Return the (X, Y) coordinate for the center point of the cell that contains the specified text.  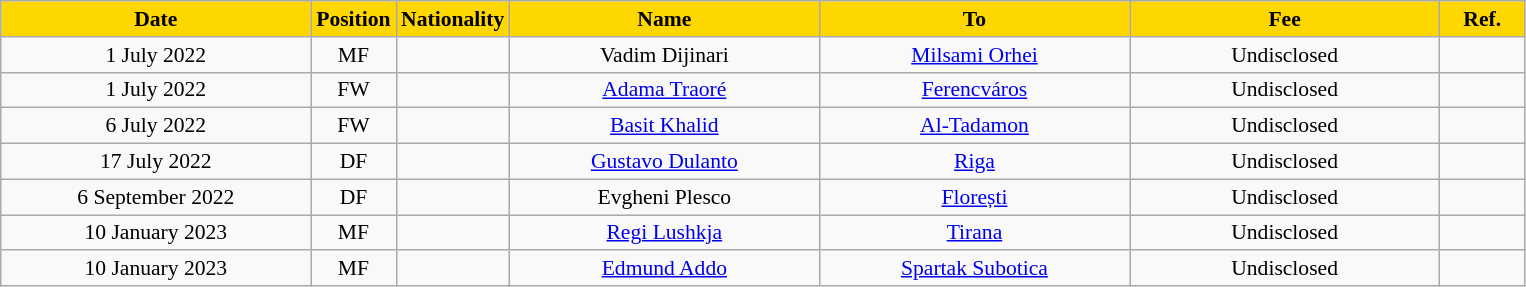
Gustavo Dulanto (664, 162)
17 July 2022 (156, 162)
Regi Lushkja (664, 233)
Ferencváros (974, 90)
Basit Khalid (664, 126)
Name (664, 19)
Vadim Dijinari (664, 55)
To (974, 19)
Position (354, 19)
Adama Traoré (664, 90)
Spartak Subotica (974, 269)
Milsami Orhei (974, 55)
Tirana (974, 233)
Edmund Addo (664, 269)
Ref. (1482, 19)
Fee (1285, 19)
Riga (974, 162)
Florești (974, 197)
Evgheni Plesco (664, 197)
6 July 2022 (156, 126)
Date (156, 19)
Al-Tadamon (974, 126)
6 September 2022 (156, 197)
Nationality (452, 19)
